From the cell containing the given text, extract its center point as (X, Y) coordinate. 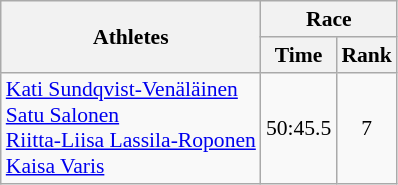
Kati Sundqvist-VenäläinenSatu SalonenRiitta-Liisa Lassila-RoponenKaisa Varis (131, 128)
50:45.5 (298, 128)
Time (298, 55)
Athletes (131, 36)
Rank (366, 55)
7 (366, 128)
Race (329, 19)
